Pinpoint the cell where the given text exists, returning its [X, Y] midpoint coordinate. 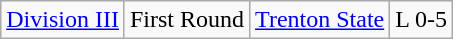
L 0-5 [422, 20]
First Round [186, 20]
Division III [63, 20]
Trenton State [320, 20]
